Pinpoint the cell where the given text exists, returning its [X, Y] midpoint coordinate. 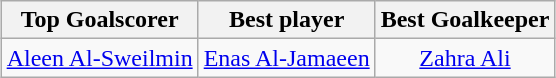
Best Goalkeeper [465, 20]
Best player [286, 20]
Enas Al-Jamaeen [286, 58]
Zahra Ali [465, 58]
Top Goalscorer [100, 20]
Aleen Al-Sweilmin [100, 58]
